Extract the (X, Y) coordinate from the center of the cell holding the provided text.  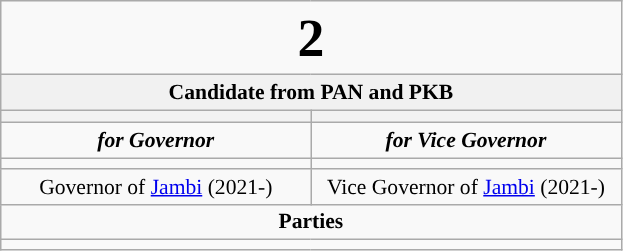
for Vice Governor (466, 141)
Governor of Jambi (2021-) (156, 187)
Candidate from PAN and PKB (311, 92)
2 (311, 38)
Parties (311, 222)
Vice Governor of Jambi (2021-) (466, 187)
for Governor (156, 141)
